Return (x, y) of the center of cell containing provided text 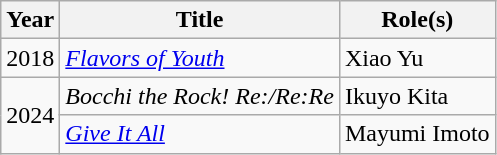
2024 (30, 115)
2018 (30, 58)
Bocchi the Rock! Re:/Re:Re (200, 96)
Flavors of Youth (200, 58)
Xiao Yu (417, 58)
Give It All (200, 134)
Year (30, 20)
Role(s) (417, 20)
Mayumi Imoto (417, 134)
Ikuyo Kita (417, 96)
Title (200, 20)
